Search for the cell housing the specified text and yield its [x, y] center coordinate. 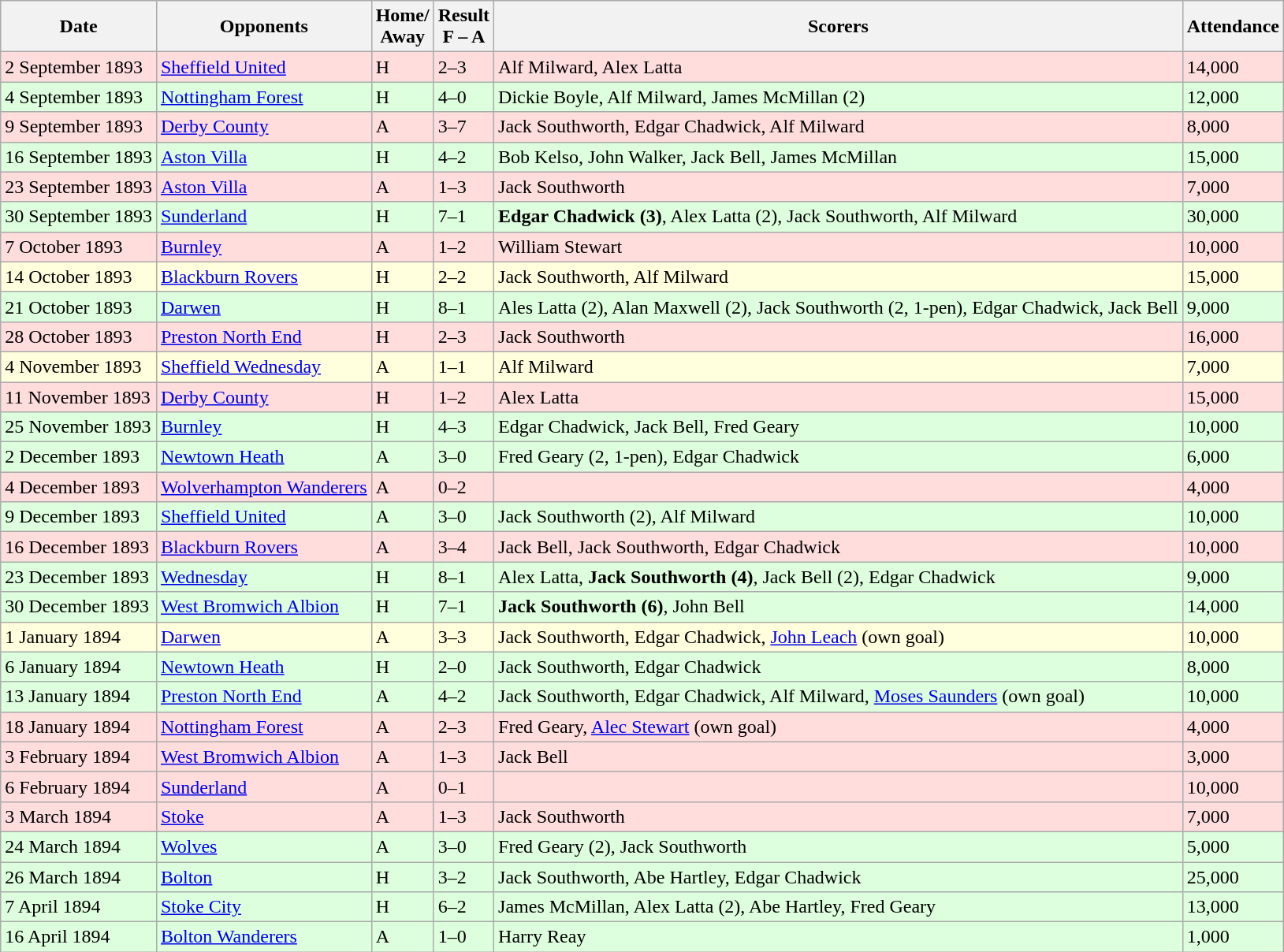
Harry Reay [839, 937]
1–0 [463, 937]
James McMillan, Alex Latta (2), Abe Hartley, Fred Geary [839, 907]
26 March 1894 [79, 877]
0–2 [463, 487]
Stoke City [263, 907]
4 December 1893 [79, 487]
30 December 1893 [79, 607]
Bolton Wanderers [263, 937]
Jack Bell, Jack Southworth, Edgar Chadwick [839, 547]
6 February 1894 [79, 787]
ResultF – A [463, 27]
3–2 [463, 877]
Jack Southworth (2), Alf Milward [839, 517]
5,000 [1233, 846]
3–4 [463, 547]
Alf Milward, Alex Latta [839, 67]
1 January 1894 [79, 637]
2 September 1893 [79, 67]
6–2 [463, 907]
Fred Geary, Alec Stewart (own goal) [839, 727]
23 December 1893 [79, 577]
2–2 [463, 277]
3–7 [463, 127]
Fred Geary (2, 1-pen), Edgar Chadwick [839, 457]
9 September 1893 [79, 127]
12,000 [1233, 97]
Home/Away [402, 27]
30 September 1893 [79, 217]
25 November 1893 [79, 427]
Jack Southworth, Edgar Chadwick [839, 667]
30,000 [1233, 217]
Jack Bell [839, 757]
Jack Southworth, Edgar Chadwick, Alf Milward [839, 127]
2–0 [463, 667]
9 December 1893 [79, 517]
Date [79, 27]
Attendance [1233, 27]
Alex Latta, Jack Southworth (4), Jack Bell (2), Edgar Chadwick [839, 577]
13,000 [1233, 907]
1–1 [463, 366]
Wolves [263, 846]
13 January 1894 [79, 697]
Alex Latta [839, 396]
3–3 [463, 637]
7 April 1894 [79, 907]
3,000 [1233, 757]
21 October 1893 [79, 307]
Scorers [839, 27]
24 March 1894 [79, 846]
Wednesday [263, 577]
Opponents [263, 27]
Stoke [263, 816]
Jack Southworth, Abe Hartley, Edgar Chadwick [839, 877]
7 October 1893 [79, 247]
4–3 [463, 427]
4 September 1893 [79, 97]
Dickie Boyle, Alf Milward, James McMillan (2) [839, 97]
16,000 [1233, 337]
16 April 1894 [79, 937]
Bolton [263, 877]
3 February 1894 [79, 757]
Edgar Chadwick, Jack Bell, Fred Geary [839, 427]
6,000 [1233, 457]
18 January 1894 [79, 727]
1,000 [1233, 937]
11 November 1893 [79, 396]
16 September 1893 [79, 157]
Fred Geary (2), Jack Southworth [839, 846]
Ales Latta (2), Alan Maxwell (2), Jack Southworth (2, 1-pen), Edgar Chadwick, Jack Bell [839, 307]
Bob Kelso, John Walker, Jack Bell, James McMillan [839, 157]
Jack Southworth (6), John Bell [839, 607]
4–0 [463, 97]
Sheffield Wednesday [263, 366]
Wolverhampton Wanderers [263, 487]
Jack Southworth, Edgar Chadwick, Alf Milward, Moses Saunders (own goal) [839, 697]
4 November 1893 [79, 366]
Edgar Chadwick (3), Alex Latta (2), Jack Southworth, Alf Milward [839, 217]
Jack Southworth, Edgar Chadwick, John Leach (own goal) [839, 637]
Jack Southworth, Alf Milward [839, 277]
16 December 1893 [79, 547]
Alf Milward [839, 366]
23 September 1893 [79, 187]
28 October 1893 [79, 337]
0–1 [463, 787]
14 October 1893 [79, 277]
25,000 [1233, 877]
6 January 1894 [79, 667]
William Stewart [839, 247]
2 December 1893 [79, 457]
3 March 1894 [79, 816]
